Provide the (x, y) coordinate of the cell's center where the given text is located.  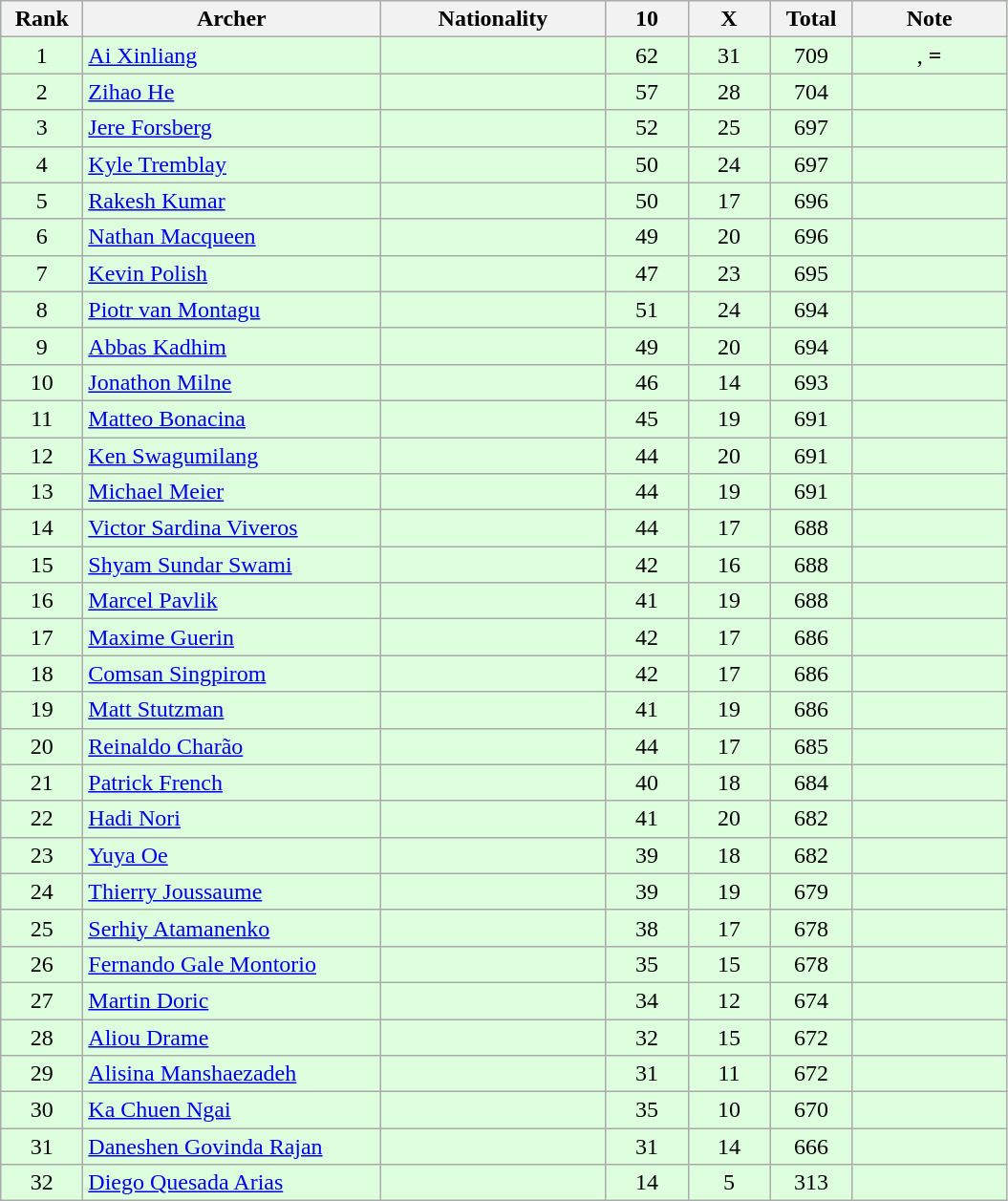
Archer (231, 19)
Jere Forsberg (231, 128)
2 (42, 92)
313 (811, 1183)
13 (42, 492)
Fernando Gale Montorio (231, 964)
29 (42, 1074)
46 (647, 382)
40 (647, 783)
X (729, 19)
, = (929, 55)
62 (647, 55)
1 (42, 55)
Jonathon Milne (231, 382)
26 (42, 964)
Matt Stutzman (231, 710)
Zihao He (231, 92)
Maxime Guerin (231, 637)
Marcel Pavlik (231, 601)
Ken Swagumilang (231, 456)
Reinaldo Charão (231, 746)
Aliou Drame (231, 1037)
7 (42, 273)
Shyam Sundar Swami (231, 565)
Kyle Tremblay (231, 164)
Abbas Kadhim (231, 346)
Thierry Joussaume (231, 891)
693 (811, 382)
38 (647, 928)
Nationality (493, 19)
Ai Xinliang (231, 55)
Rakesh Kumar (231, 201)
704 (811, 92)
685 (811, 746)
45 (647, 418)
Victor Sardina Viveros (231, 528)
Rank (42, 19)
Matteo Bonacina (231, 418)
674 (811, 1000)
709 (811, 55)
Hadi Nori (231, 819)
Daneshen Govinda Rajan (231, 1147)
30 (42, 1110)
57 (647, 92)
3 (42, 128)
6 (42, 237)
Total (811, 19)
695 (811, 273)
22 (42, 819)
34 (647, 1000)
670 (811, 1110)
51 (647, 310)
Patrick French (231, 783)
Note (929, 19)
Nathan Macqueen (231, 237)
666 (811, 1147)
Martin Doric (231, 1000)
679 (811, 891)
Piotr van Montagu (231, 310)
Alisina Manshaezadeh (231, 1074)
684 (811, 783)
9 (42, 346)
21 (42, 783)
8 (42, 310)
47 (647, 273)
Serhiy Atamanenko (231, 928)
27 (42, 1000)
Comsan Singpirom (231, 674)
Michael Meier (231, 492)
Yuya Oe (231, 855)
Ka Chuen Ngai (231, 1110)
52 (647, 128)
Kevin Polish (231, 273)
4 (42, 164)
Diego Quesada Arias (231, 1183)
